For the text-containing cell, return its midpoint in (x, y) coordinate format. 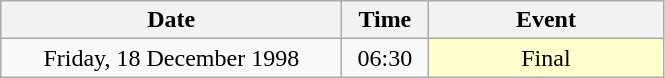
Friday, 18 December 1998 (172, 58)
06:30 (385, 58)
Time (385, 20)
Date (172, 20)
Event (546, 20)
Final (546, 58)
